Provide the (x, y) coordinate of the cell's center where the given text is located.  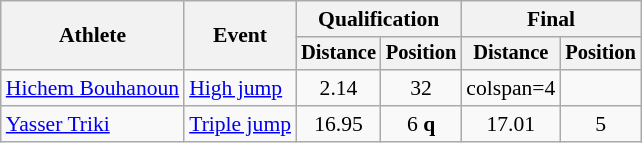
Qualification (378, 19)
Event (240, 36)
colspan=4 (510, 88)
2.14 (338, 88)
Triple jump (240, 124)
16.95 (338, 124)
Athlete (92, 36)
5 (600, 124)
Hichem Bouhanoun (92, 88)
32 (421, 88)
6 q (421, 124)
Final (550, 19)
High jump (240, 88)
Yasser Triki (92, 124)
17.01 (510, 124)
